Return the [x, y] coordinate for the center point of the cell that contains the specified text.  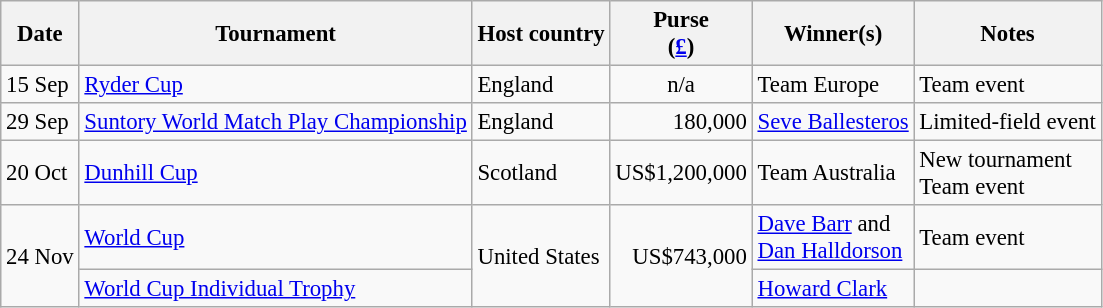
Team Australia [833, 174]
15 Sep [40, 85]
Winner(s) [833, 34]
Host country [541, 34]
Limited-field event [1008, 122]
World Cup [276, 238]
n/a [681, 85]
Scotland [541, 174]
Suntory World Match Play Championship [276, 122]
Dunhill Cup [276, 174]
180,000 [681, 122]
24 Nov [40, 256]
World Cup Individual Trophy [276, 289]
Ryder Cup [276, 85]
US$743,000 [681, 256]
US$1,200,000 [681, 174]
Purse(£) [681, 34]
Howard Clark [833, 289]
Dave Barr and Dan Halldorson [833, 238]
Notes [1008, 34]
Tournament [276, 34]
United States [541, 256]
Team Europe [833, 85]
20 Oct [40, 174]
29 Sep [40, 122]
Seve Ballesteros [833, 122]
New tournamentTeam event [1008, 174]
Date [40, 34]
